Search for the cell housing the specified text and yield its (X, Y) center coordinate. 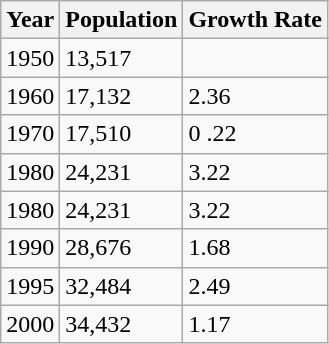
34,432 (122, 324)
1950 (30, 58)
32,484 (122, 286)
28,676 (122, 248)
Year (30, 20)
1.68 (256, 248)
13,517 (122, 58)
2000 (30, 324)
17,132 (122, 96)
2.49 (256, 286)
1960 (30, 96)
2.36 (256, 96)
0 .22 (256, 134)
1.17 (256, 324)
1995 (30, 286)
1970 (30, 134)
1990 (30, 248)
17,510 (122, 134)
Growth Rate (256, 20)
Population (122, 20)
